Capture the cell that displays the provided text and extract its (X, Y) central coordinate. 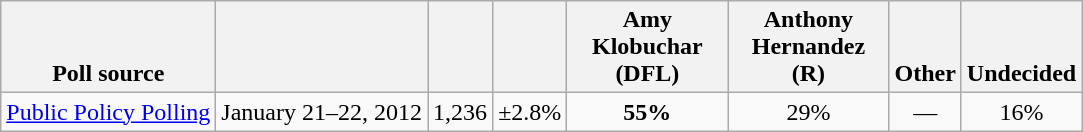
January 21–22, 2012 (322, 112)
Other (925, 47)
±2.8% (530, 112)
1,236 (460, 112)
— (925, 112)
16% (1021, 112)
AnthonyHernandez (R) (808, 47)
Poll source (108, 47)
Public Policy Polling (108, 112)
55% (648, 112)
AmyKlobuchar (DFL) (648, 47)
Undecided (1021, 47)
29% (808, 112)
